Scan for the cell matching the given text and deliver its [x, y] coordinate at center. 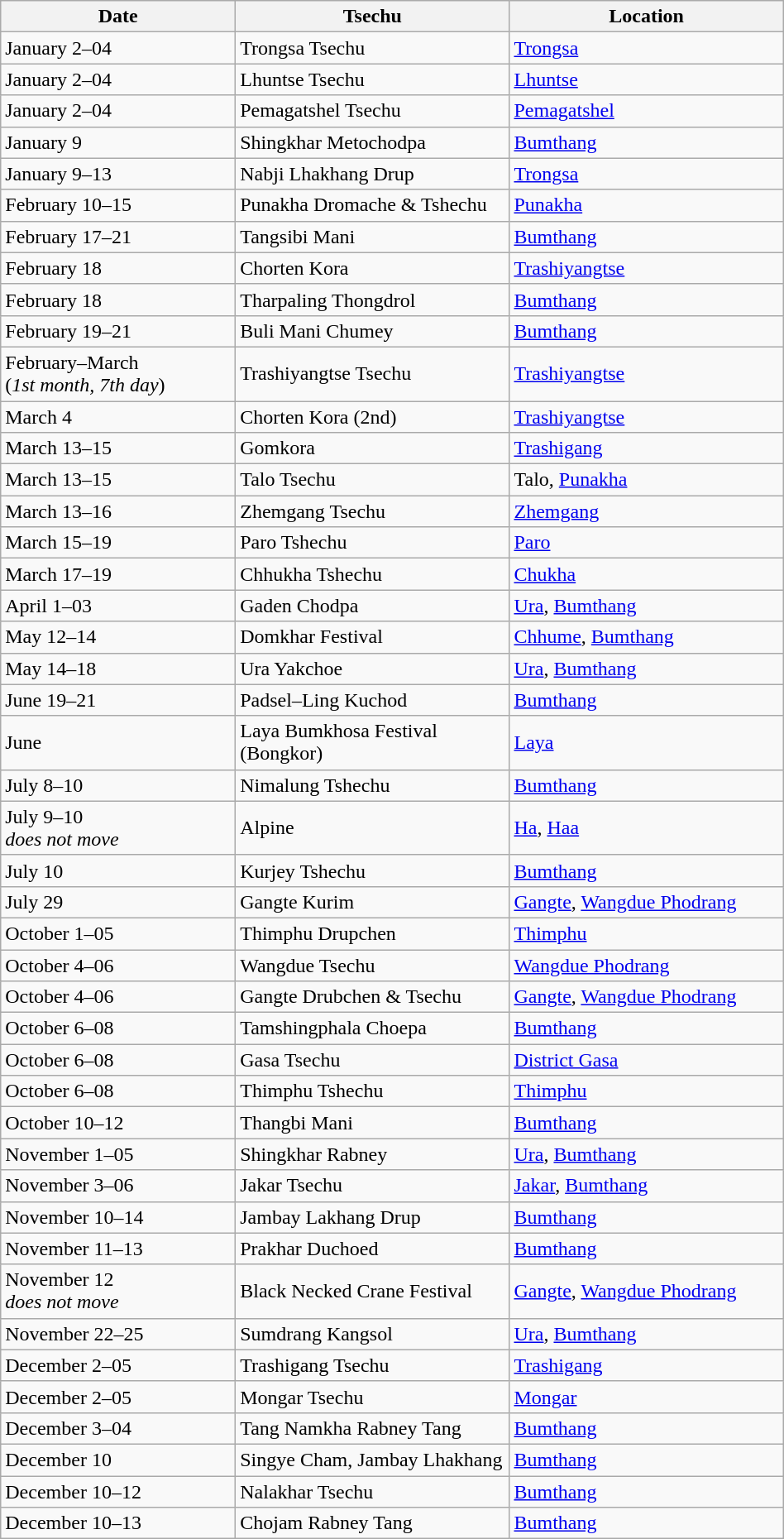
Nabji Lhakhang Drup [372, 174]
Gangte Kurim [372, 902]
Jambay Lakhang Drup [372, 1217]
November 22–25 [118, 1334]
Black Necked Crane Festival [372, 1291]
Laya [647, 743]
Chhukha Tshechu [372, 574]
July 9–10does not move [118, 827]
November 12does not move [118, 1291]
November 3–06 [118, 1186]
December 10–13 [118, 1523]
March 15–19 [118, 543]
October 10–12 [118, 1123]
November 10–14 [118, 1217]
December 10–12 [118, 1492]
Mongar [647, 1397]
Trashiyangtse Tsechu [372, 374]
Shingkhar Metochodpa [372, 142]
February–March(1st month, 7th day) [118, 374]
Gomkora [372, 448]
Lhuntse [647, 79]
February 17–21 [118, 237]
December 3–04 [118, 1428]
Chorten Kora [372, 268]
October 1–05 [118, 933]
Trashigang Tsechu [372, 1365]
Wangdue Tsechu [372, 966]
May 12–14 [118, 637]
District Gasa [647, 1060]
Tang Namkha Rabney Tang [372, 1428]
December 10 [118, 1460]
June 19–21 [118, 700]
Chorten Kora (2nd) [372, 416]
Laya Bumkhosa Festival (Bongkor) [372, 743]
Talo, Punakha [647, 480]
January 9 [118, 142]
Thimphu Drupchen [372, 933]
Alpine [372, 827]
Nalakhar Tsechu [372, 1492]
Shingkhar Rabney [372, 1154]
Tsechu [372, 17]
Trongsa Tsechu [372, 48]
Lhuntse Tsechu [372, 79]
Chukha [647, 574]
Wangdue Phodrang [647, 966]
February 10–15 [118, 205]
February 19–21 [118, 331]
Singye Cham, Jambay Lhakhang [372, 1460]
Talo Tsechu [372, 480]
Domkhar Festival [372, 637]
Pemagatshel [647, 111]
Buli Mani Chumey [372, 331]
March 17–19 [118, 574]
Gasa Tsechu [372, 1060]
Date [118, 17]
Paro [647, 543]
Gaden Chodpa [372, 606]
April 1–03 [118, 606]
Prakhar Duchoed [372, 1249]
Tamshingphala Choepa [372, 1028]
March 13–16 [118, 511]
Tharpaling Thongdrol [372, 300]
November 11–13 [118, 1249]
Ura Yakchoe [372, 669]
Nimalung Tshechu [372, 785]
Zhemgang [647, 511]
Chojam Rabney Tang [372, 1523]
May 14–18 [118, 669]
November 1–05 [118, 1154]
Zhemgang Tsechu [372, 511]
Location [647, 17]
June [118, 743]
Thangbi Mani [372, 1123]
Punakha Dromache & Tshechu [372, 205]
Jakar Tsechu [372, 1186]
July 8–10 [118, 785]
Jakar, Bumthang [647, 1186]
Gangte Drubchen & Tsechu [372, 997]
Pemagatshel Tsechu [372, 111]
Kurjey Tshechu [372, 870]
Mongar Tsechu [372, 1397]
Sumdrang Kangsol [372, 1334]
January 9–13 [118, 174]
Chhume, Bumthang [647, 637]
Punakha [647, 205]
Ha, Haa [647, 827]
July 10 [118, 870]
Padsel–Ling Kuchod [372, 700]
Tangsibi Mani [372, 237]
March 4 [118, 416]
July 29 [118, 902]
Paro Tshechu [372, 543]
Thimphu Tshechu [372, 1091]
